Locate the cell with the specified text and output its (x, y) center coordinate. 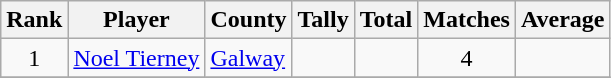
Average (562, 20)
County (248, 20)
Rank (34, 20)
1 (34, 58)
Galway (248, 58)
4 (467, 58)
Noel Tierney (136, 58)
Total (386, 20)
Matches (467, 20)
Tally (323, 20)
Player (136, 20)
